From the cell containing the given text, extract its center point as (x, y) coordinate. 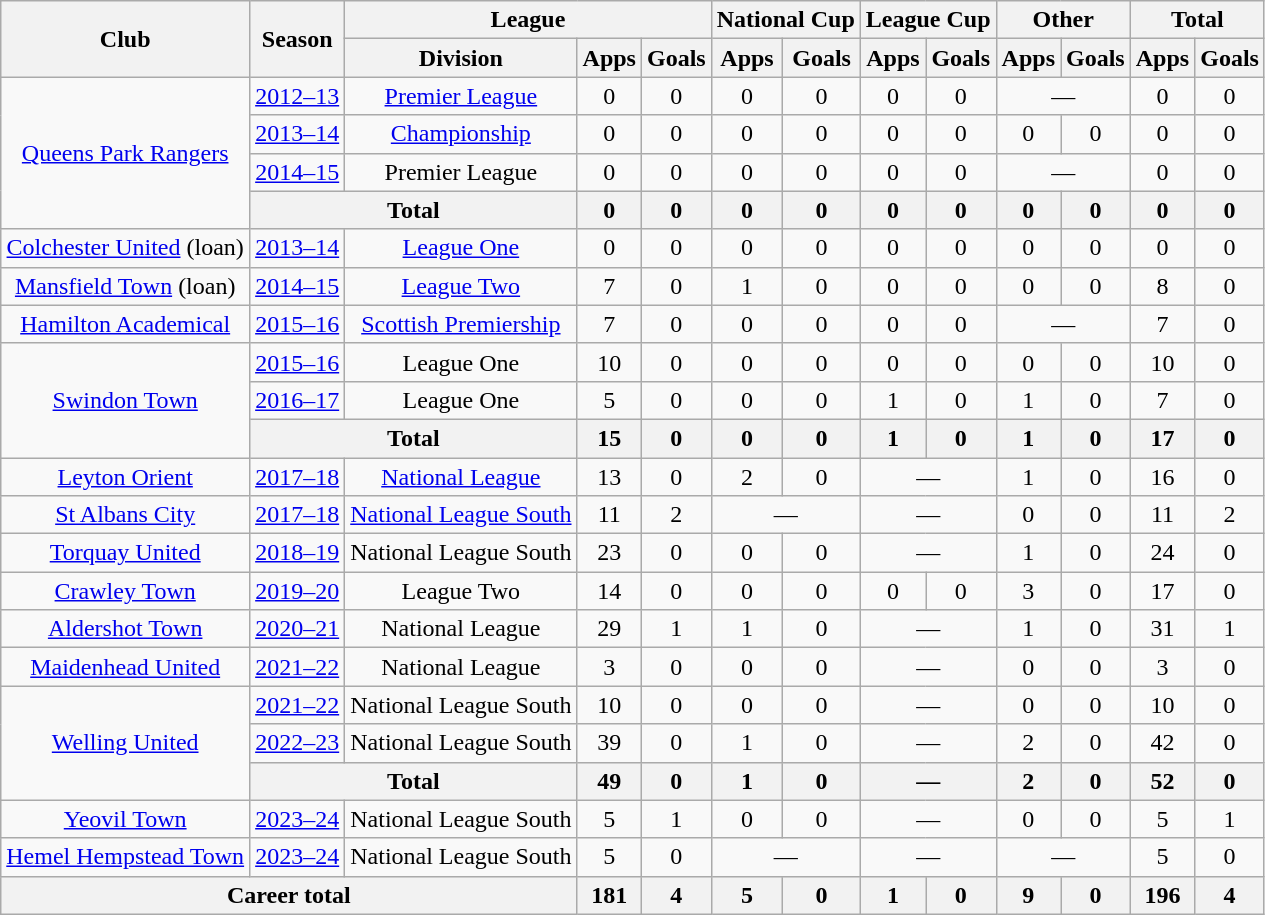
Crawley Town (126, 591)
Welling United (126, 743)
Scottish Premiership (461, 324)
Colchester United (loan) (126, 248)
Hemel Hempstead Town (126, 857)
196 (1162, 895)
2019–20 (298, 591)
Division (461, 58)
Leyton Orient (126, 477)
29 (609, 629)
Championship (461, 134)
League Cup (928, 20)
Season (298, 39)
St Albans City (126, 515)
2016–17 (298, 400)
9 (1028, 895)
52 (1162, 781)
Mansfield Town (loan) (126, 286)
Aldershot Town (126, 629)
Maidenhead United (126, 667)
2022–23 (298, 743)
Club (126, 39)
League (528, 20)
National Cup (786, 20)
8 (1162, 286)
181 (609, 895)
16 (1162, 477)
2018–19 (298, 553)
Torquay United (126, 553)
31 (1162, 629)
42 (1162, 743)
13 (609, 477)
24 (1162, 553)
Hamilton Academical (126, 324)
2012–13 (298, 96)
Career total (289, 895)
23 (609, 553)
2020–21 (298, 629)
Other (1063, 20)
39 (609, 743)
15 (609, 438)
Yeovil Town (126, 819)
14 (609, 591)
Queens Park Rangers (126, 153)
Swindon Town (126, 400)
49 (609, 781)
